Determine the [x, y] coordinate at the center of the cell enclosing the given text.  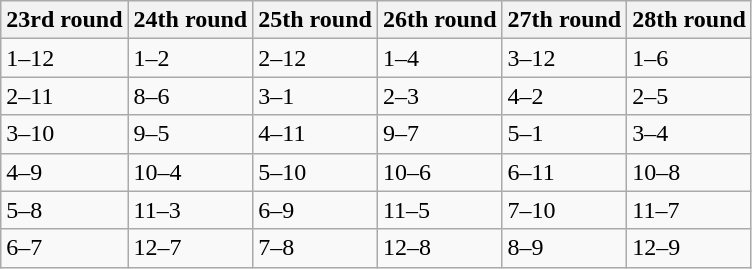
1–6 [690, 58]
11–5 [440, 210]
8–9 [564, 248]
28th round [690, 20]
12–7 [190, 248]
1–4 [440, 58]
6–7 [64, 248]
6–11 [564, 172]
3–4 [690, 134]
23rd round [64, 20]
5–1 [564, 134]
5–8 [64, 210]
11–3 [190, 210]
1–12 [64, 58]
3–1 [316, 96]
5–10 [316, 172]
8–6 [190, 96]
4–9 [64, 172]
27th round [564, 20]
2–12 [316, 58]
4–2 [564, 96]
12–8 [440, 248]
10–8 [690, 172]
3–10 [64, 134]
1–2 [190, 58]
9–7 [440, 134]
7–10 [564, 210]
12–9 [690, 248]
25th round [316, 20]
10–4 [190, 172]
24th round [190, 20]
9–5 [190, 134]
7–8 [316, 248]
11–7 [690, 210]
26th round [440, 20]
2–11 [64, 96]
4–11 [316, 134]
2–5 [690, 96]
10–6 [440, 172]
3–12 [564, 58]
6–9 [316, 210]
2–3 [440, 96]
